Extract the [X, Y] coordinate from the center of the cell holding the provided text.  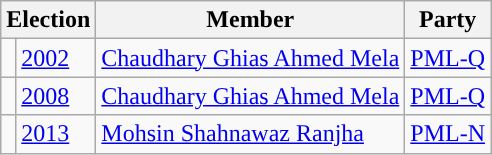
Mohsin Shahnawaz Ranjha [250, 134]
Election [48, 20]
2002 [56, 58]
2008 [56, 96]
PML-N [448, 134]
Member [250, 20]
Party [448, 20]
2013 [56, 134]
